Provide the [X, Y] coordinate of the cell's center where the given text is located.  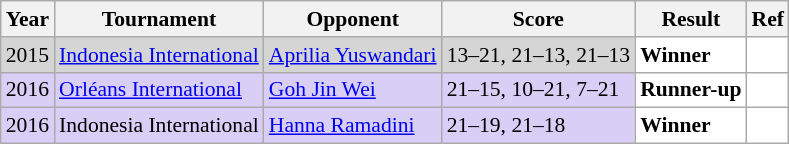
21–19, 21–18 [539, 126]
Score [539, 19]
Orléans International [159, 90]
Result [690, 19]
Goh Jin Wei [353, 90]
Runner-up [690, 90]
2015 [28, 55]
Aprilia Yuswandari [353, 55]
Hanna Ramadini [353, 126]
Tournament [159, 19]
Ref [767, 19]
Year [28, 19]
Opponent [353, 19]
13–21, 21–13, 21–13 [539, 55]
21–15, 10–21, 7–21 [539, 90]
